Find where the given text appears and provide that cell's center as [X, Y] coordinate. 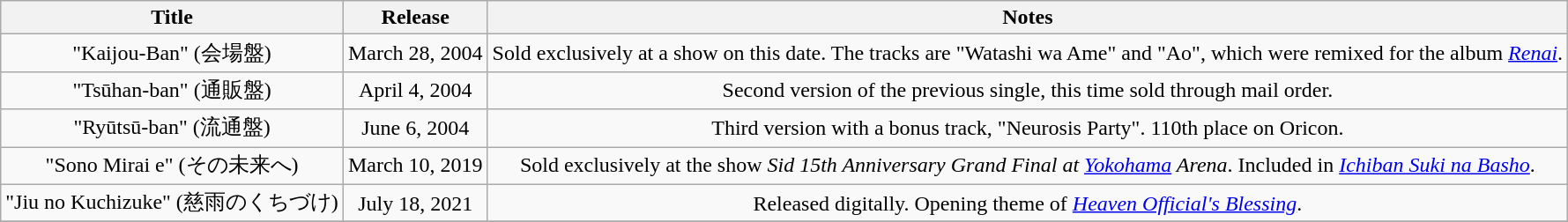
Notes [1028, 18]
Sold exclusively at the show Sid 15th Anniversary Grand Final at Yokohama Arena. Included in Ichiban Suki na Basho. [1028, 166]
Release [415, 18]
Second version of the previous single, this time sold through mail order. [1028, 90]
Title [173, 18]
Sold exclusively at a show on this date. The tracks are "Watashi wa Ame" and "Ao", which were remixed for the album Renai. [1028, 53]
"Sono Mirai e" (その未来へ) [173, 166]
March 28, 2004 [415, 53]
July 18, 2021 [415, 203]
"Tsūhan-ban" (通販盤) [173, 90]
"Jiu no Kuchizuke" (慈雨のくちづけ) [173, 203]
"Kaijou-Ban" (会場盤) [173, 53]
June 6, 2004 [415, 129]
March 10, 2019 [415, 166]
Released digitally. Opening theme of Heaven Official's Blessing. [1028, 203]
"Ryūtsū-ban" (流通盤) [173, 129]
April 4, 2004 [415, 90]
Third version with a bonus track, "Neurosis Party". 110th place on Oricon. [1028, 129]
